Pinpoint the cell where the given text exists, returning its [x, y] midpoint coordinate. 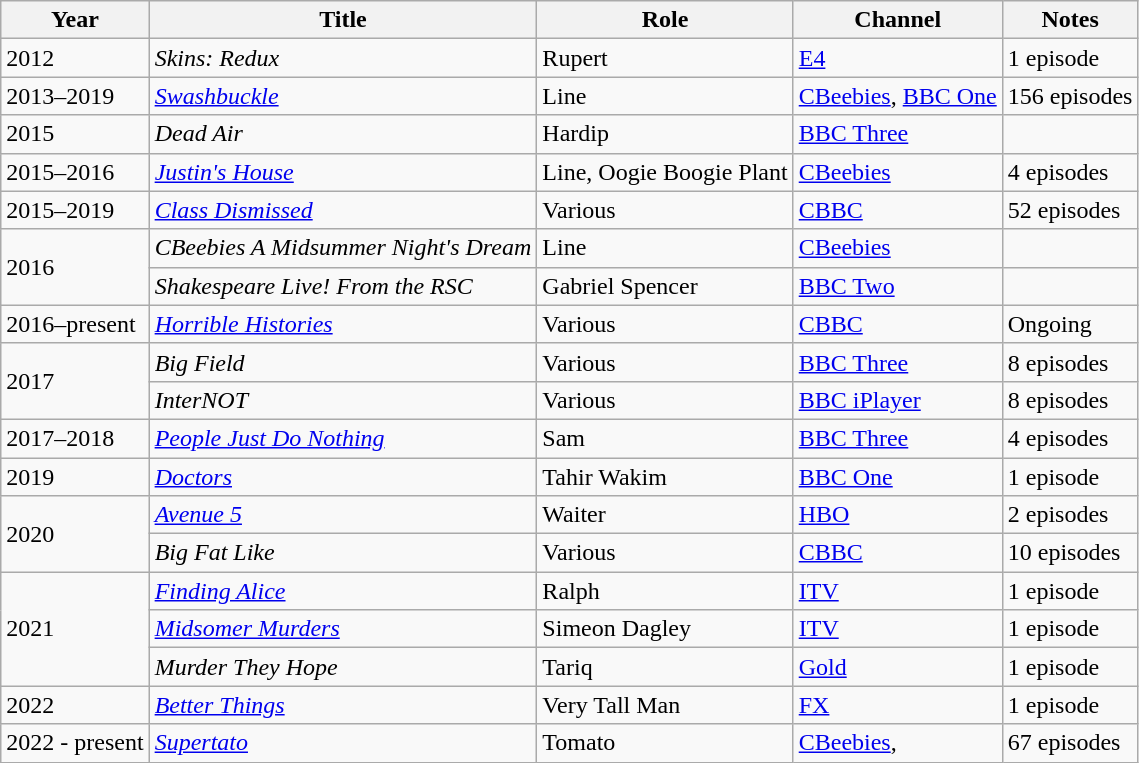
Murder They Hope [343, 667]
156 episodes [1070, 96]
InterNOT [343, 400]
2012 [75, 58]
E4 [898, 58]
Shakespeare Live! From the RSC [343, 286]
Sam [665, 438]
Gabriel Spencer [665, 286]
FX [898, 705]
People Just Do Nothing [343, 438]
Rupert [665, 58]
2015–2016 [75, 172]
2017 [75, 381]
CBeebies, BBC One [898, 96]
Ralph [665, 591]
52 episodes [1070, 210]
Ongoing [1070, 324]
Big Fat Like [343, 553]
Skins: Redux [343, 58]
Tariq [665, 667]
Gold [898, 667]
2022 - present [75, 743]
2021 [75, 629]
Better Things [343, 705]
Swashbuckle [343, 96]
HBO [898, 515]
Year [75, 20]
Avenue 5 [343, 515]
Horrible Histories [343, 324]
Waiter [665, 515]
Supertato [343, 743]
2 episodes [1070, 515]
Hardip [665, 134]
2015 [75, 134]
Notes [1070, 20]
BBC iPlayer [898, 400]
Dead Air [343, 134]
Simeon Dagley [665, 629]
Tomato [665, 743]
2015–2019 [75, 210]
Very Tall Man [665, 705]
BBC Two [898, 286]
Justin's House [343, 172]
67 episodes [1070, 743]
BBC One [898, 477]
Doctors [343, 477]
2013–2019 [75, 96]
Line, Oogie Boogie Plant [665, 172]
10 episodes [1070, 553]
2017–2018 [75, 438]
Channel [898, 20]
2019 [75, 477]
Finding Alice [343, 591]
Role [665, 20]
Big Field [343, 362]
Midsomer Murders [343, 629]
2020 [75, 534]
Tahir Wakim [665, 477]
2016 [75, 267]
2022 [75, 705]
2016–present [75, 324]
Title [343, 20]
Class Dismissed [343, 210]
CBeebies A Midsummer Night's Dream [343, 248]
CBeebies, [898, 743]
